Identify which cell holds the provided text, then report its (x, y) central coordinate. 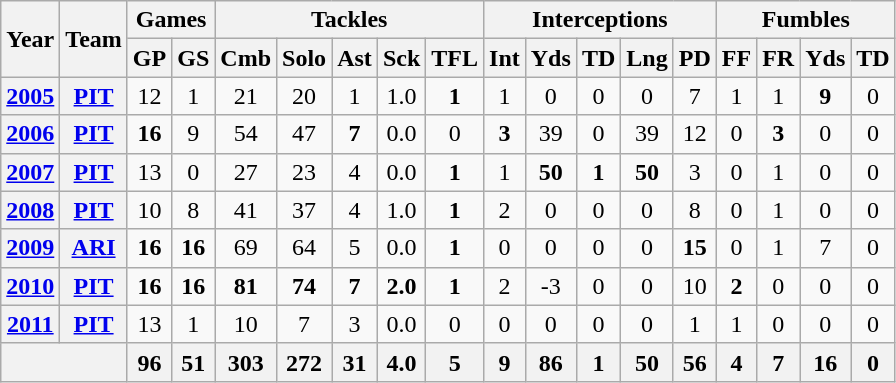
2011 (30, 324)
74 (304, 286)
Interceptions (600, 20)
81 (246, 286)
41 (246, 210)
47 (304, 134)
Year (30, 39)
20 (304, 96)
4.0 (401, 362)
2008 (30, 210)
23 (304, 172)
FR (778, 58)
2006 (30, 134)
303 (246, 362)
Team (94, 39)
96 (149, 362)
2010 (30, 286)
GP (149, 58)
-3 (550, 286)
2005 (30, 96)
69 (246, 248)
31 (355, 362)
Tackles (350, 20)
TFL (455, 58)
15 (694, 248)
56 (694, 362)
Solo (304, 58)
Ast (355, 58)
21 (246, 96)
Games (170, 20)
Cmb (246, 58)
51 (194, 362)
86 (550, 362)
54 (246, 134)
Int (505, 58)
Sck (401, 58)
2007 (30, 172)
FF (736, 58)
2009 (30, 248)
27 (246, 172)
64 (304, 248)
Fumbles (806, 20)
272 (304, 362)
ARI (94, 248)
Lng (647, 58)
PD (694, 58)
GS (194, 58)
37 (304, 210)
2.0 (401, 286)
